Detect which cell encompasses the target text, then output its (X, Y) center coordinate. 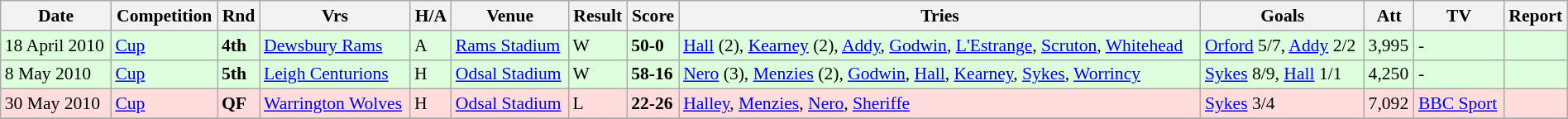
BBC Sport (1459, 104)
22-26 (653, 104)
H/A (431, 16)
Goals (1283, 16)
Warrington Wolves (335, 104)
Competition (164, 16)
Venue (510, 16)
Sykes 8/9, Hall 1/1 (1283, 74)
3,995 (1389, 45)
58-16 (653, 74)
4th (238, 45)
Score (653, 16)
Result (597, 16)
Halley, Menzies, Nero, Sheriffe (939, 104)
Tries (939, 16)
Nero (3), Menzies (2), Godwin, Hall, Kearney, Sykes, Worrincy (939, 74)
Dewsbury Rams (335, 45)
50-0 (653, 45)
Rams Stadium (510, 45)
4,250 (1389, 74)
L (597, 104)
Leigh Centurions (335, 74)
TV (1459, 16)
18 April 2010 (56, 45)
30 May 2010 (56, 104)
Orford 5/7, Addy 2/2 (1283, 45)
Date (56, 16)
8 May 2010 (56, 74)
Att (1389, 16)
7,092 (1389, 104)
A (431, 45)
Report (1535, 16)
QF (238, 104)
Hall (2), Kearney (2), Addy, Godwin, L'Estrange, Scruton, Whitehead (939, 45)
5th (238, 74)
Vrs (335, 16)
Sykes 3/4 (1283, 104)
Rnd (238, 16)
